From the cell containing the given text, extract its center point as (X, Y) coordinate. 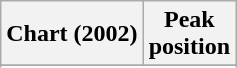
Chart (2002) (72, 34)
Peakposition (189, 34)
